Return [X, Y] of the center of cell containing provided text 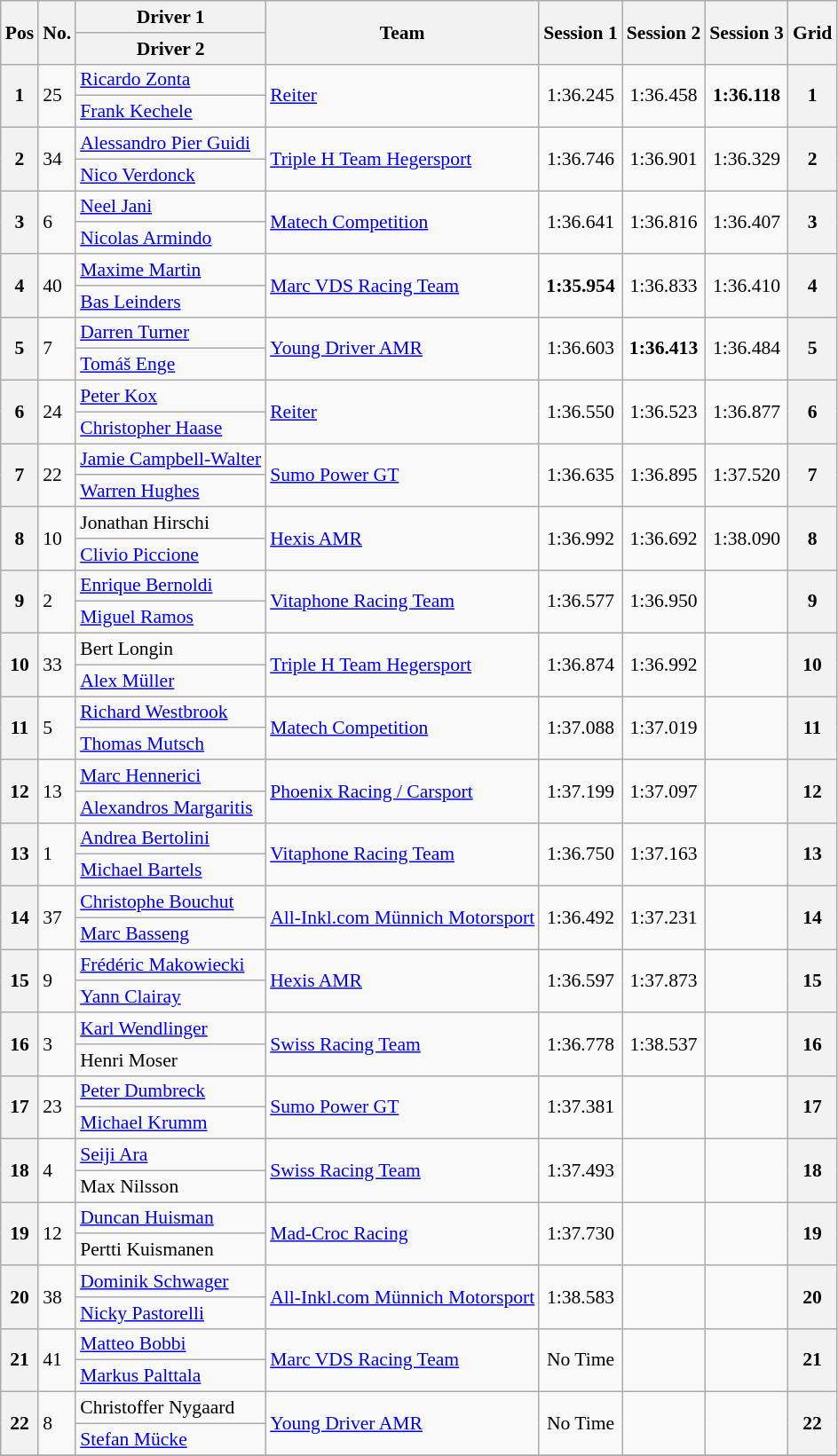
1:36.458 [664, 96]
1:37.097 [664, 791]
1:36.833 [664, 286]
Jonathan Hirschi [170, 523]
Clivio Piccione [170, 555]
1:36.641 [581, 222]
Marc Basseng [170, 933]
Dominik Schwager [170, 1281]
Frédéric Makowiecki [170, 965]
1:38.583 [581, 1297]
Jamie Campbell-Walter [170, 460]
1:35.954 [581, 286]
40 [57, 286]
1:36.577 [581, 602]
1:36.492 [581, 917]
Nicolas Armindo [170, 239]
Duncan Huisman [170, 1218]
1:36.635 [581, 476]
Thomas Mutsch [170, 744]
Michael Krumm [170, 1123]
Christophe Bouchut [170, 902]
Christopher Haase [170, 428]
1:38.537 [664, 1043]
1:36.901 [664, 160]
1:36.484 [747, 348]
Driver 2 [170, 49]
Matteo Bobbi [170, 1344]
1:36.597 [581, 981]
1:36.523 [664, 412]
1:37.493 [581, 1171]
Miguel Ramos [170, 618]
Yann Clairay [170, 997]
Peter Dumbreck [170, 1091]
Karl Wendlinger [170, 1028]
41 [57, 1359]
1:36.603 [581, 348]
1:36.778 [581, 1043]
1:36.950 [664, 602]
38 [57, 1297]
1:36.895 [664, 476]
25 [57, 96]
Peter Kox [170, 397]
Alexandros Margaritis [170, 807]
1:37.381 [581, 1107]
1:36.874 [581, 665]
No. [57, 32]
Richard Westbrook [170, 712]
Andrea Bertolini [170, 838]
1:36.877 [747, 412]
1:36.550 [581, 412]
1:36.413 [664, 348]
1:36.118 [747, 96]
23 [57, 1107]
Michael Bartels [170, 870]
1:36.329 [747, 160]
Enrique Bernoldi [170, 586]
Frank Kechele [170, 112]
1:36.816 [664, 222]
Session 1 [581, 32]
Maxime Martin [170, 270]
1:37.873 [664, 981]
Bert Longin [170, 649]
Team [402, 32]
Alessandro Pier Guidi [170, 144]
1:37.520 [747, 476]
1:38.090 [747, 538]
1:36.245 [581, 96]
Seiji Ara [170, 1155]
Christoffer Nygaard [170, 1408]
Pertti Kuismanen [170, 1250]
Alex Müller [170, 681]
Darren Turner [170, 333]
Pos [20, 32]
Henri Moser [170, 1060]
Stefan Mücke [170, 1439]
Bas Leinders [170, 302]
Nico Verdonck [170, 175]
1:36.692 [664, 538]
Markus Palttala [170, 1376]
Max Nilsson [170, 1186]
Mad-Croc Racing [402, 1233]
1:37.730 [581, 1233]
Ricardo Zonta [170, 80]
1:37.019 [664, 728]
Session 3 [747, 32]
Phoenix Racing / Carsport [402, 791]
1:36.407 [747, 222]
37 [57, 917]
Neel Jani [170, 207]
1:37.199 [581, 791]
1:36.746 [581, 160]
34 [57, 160]
Warren Hughes [170, 492]
1:37.088 [581, 728]
1:37.163 [664, 854]
1:36.750 [581, 854]
Nicky Pastorelli [170, 1313]
24 [57, 412]
Marc Hennerici [170, 775]
Tomáš Enge [170, 365]
Session 2 [664, 32]
Driver 1 [170, 17]
1:37.231 [664, 917]
33 [57, 665]
Grid [813, 32]
1:36.410 [747, 286]
